Return the [x, y] coordinate for the center point of the cell that contains the specified text.  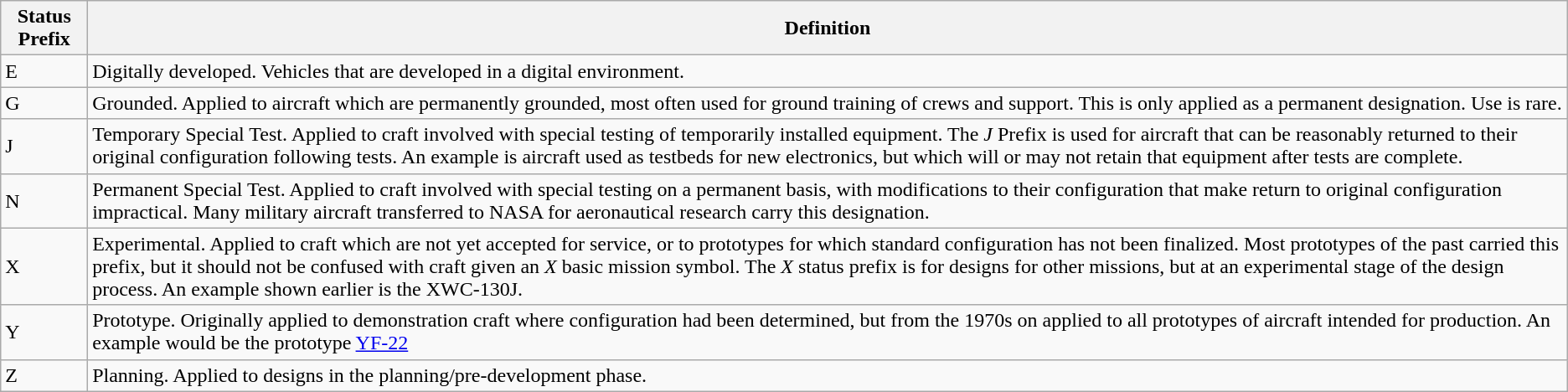
G [44, 103]
Definition [828, 28]
E [44, 71]
Z [44, 375]
Planning. Applied to designs in the planning/pre-development phase. [828, 375]
Digitally developed. Vehicles that are developed in a digital environment. [828, 71]
X [44, 266]
N [44, 201]
Y [44, 332]
Status Prefix [44, 28]
J [44, 146]
